Search for the cell housing the specified text and yield its (x, y) center coordinate. 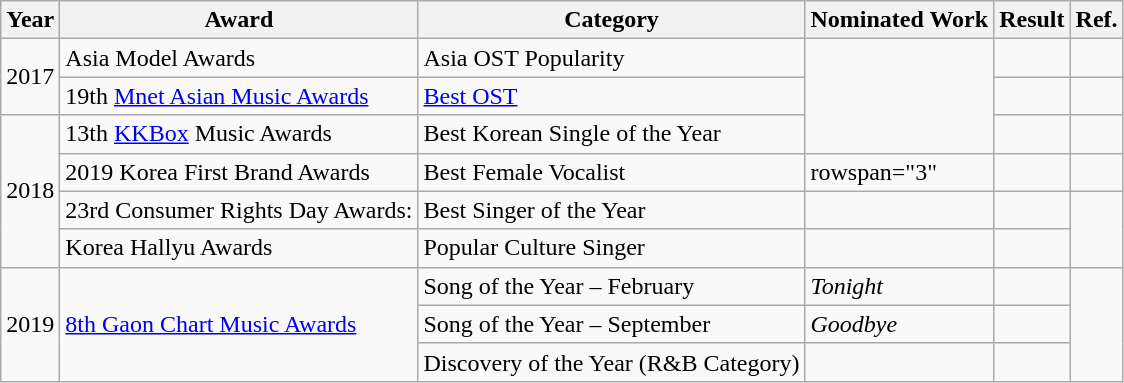
Song of the Year – February (612, 286)
Goodbye (900, 324)
2017 (30, 77)
Best OST (612, 96)
23rd Consumer Rights Day Awards: (239, 210)
Tonight (900, 286)
2018 (30, 191)
Discovery of the Year (R&B Category) (612, 362)
Korea Hallyu Awards (239, 248)
Nominated Work (900, 20)
Asia OST Popularity (612, 58)
Best Singer of the Year (612, 210)
Ref. (1096, 20)
rowspan="3" (900, 172)
Asia Model Awards (239, 58)
Popular Culture Singer (612, 248)
Result (1032, 20)
Best Female Vocalist (612, 172)
Best Korean Single of the Year (612, 134)
8th Gaon Chart Music Awards (239, 324)
2019 Korea First Brand Awards (239, 172)
19th Mnet Asian Music Awards (239, 96)
13th KKBox Music Awards (239, 134)
Song of the Year – September (612, 324)
Category (612, 20)
Year (30, 20)
2019 (30, 324)
Award (239, 20)
